Return [X, Y] of the center of cell containing provided text 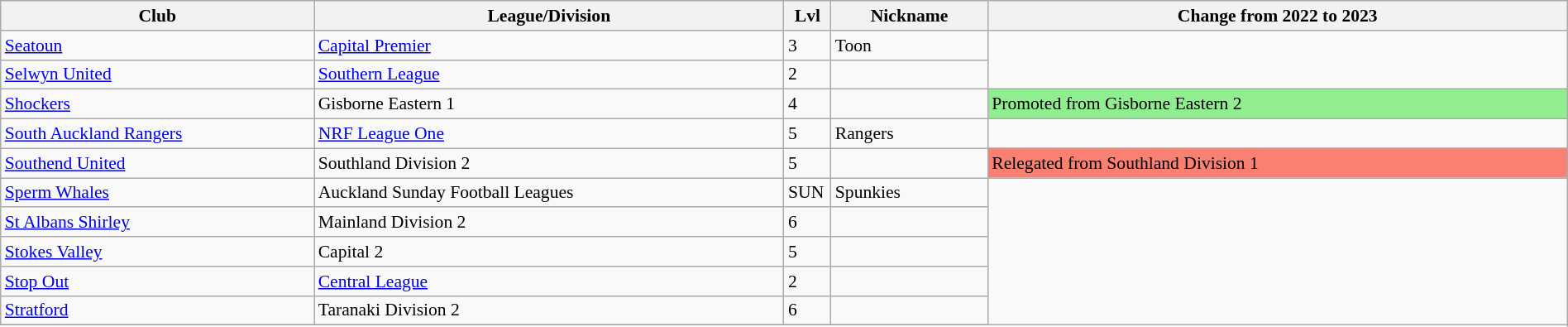
Taranaki Division 2 [549, 310]
Auckland Sunday Football Leagues [549, 193]
Lvl [807, 16]
Toon [910, 46]
St Albans Shirley [157, 223]
NRF League One [549, 134]
Capital 2 [549, 252]
Shockers [157, 104]
Stratford [157, 310]
Sperm Whales [157, 193]
3 [807, 46]
Gisborne Eastern 1 [549, 104]
Southland Division 2 [549, 163]
Mainland Division 2 [549, 223]
Stokes Valley [157, 252]
4 [807, 104]
Club [157, 16]
Southern League [549, 75]
Promoted from Gisborne Eastern 2 [1277, 104]
Central League [549, 281]
League/Division [549, 16]
Capital Premier [549, 46]
Spunkies [910, 193]
Rangers [910, 134]
Change from 2022 to 2023 [1277, 16]
Relegated from Southland Division 1 [1277, 163]
SUN [807, 193]
Nickname [910, 16]
South Auckland Rangers [157, 134]
Stop Out [157, 281]
Selwyn United [157, 75]
Seatoun [157, 46]
Southend United [157, 163]
